Detect which cell encompasses the target text, then output its [x, y] center coordinate. 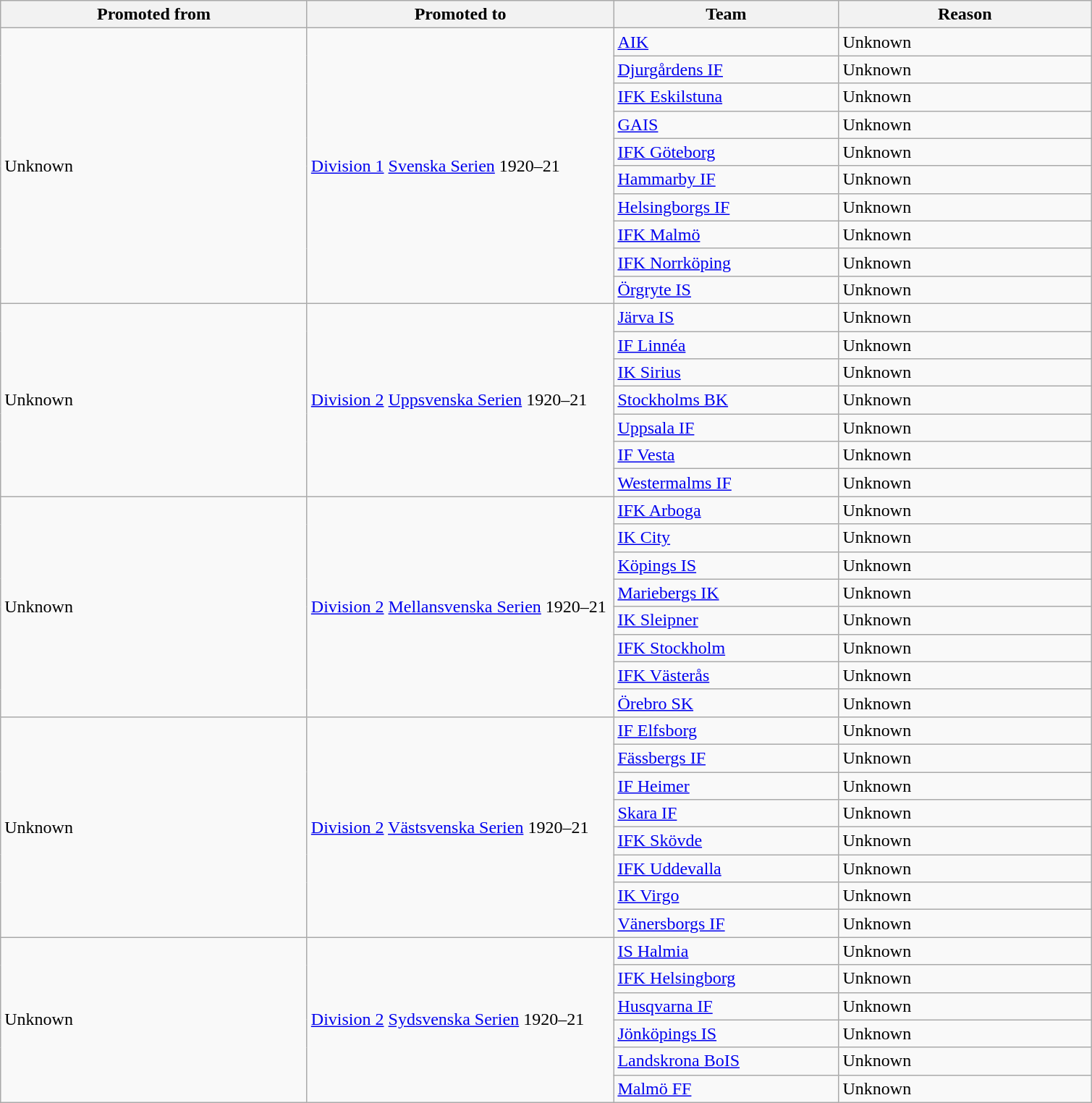
IF Linnéa [727, 345]
IF Heimer [727, 785]
IFK Skövde [727, 841]
Division 2 Sydsvenska Serien 1920–21 [460, 1020]
IK Sleipner [727, 620]
Skara IF [727, 813]
IFK Stockholm [727, 648]
Köpings IS [727, 565]
Vänersborgs IF [727, 924]
Team [727, 14]
GAIS [727, 124]
Division 1 Svenska Serien 1920–21 [460, 166]
IFK Eskilstuna [727, 97]
IFK Västerås [727, 675]
IK Sirius [727, 373]
Djurgårdens IF [727, 69]
AIK [727, 42]
Husqvarna IF [727, 1006]
Uppsala IF [727, 428]
Division 2 Uppsvenska Serien 1920–21 [460, 400]
Division 2 Västsvenska Serien 1920–21 [460, 827]
Landskrona BoIS [727, 1061]
Malmö FF [727, 1089]
IS Halmia [727, 951]
Järva IS [727, 317]
Örgryte IS [727, 290]
IF Vesta [727, 455]
Jönköpings IS [727, 1034]
IK Virgo [727, 896]
IFK Uddevalla [727, 869]
Westermalms IF [727, 483]
Stockholms BK [727, 400]
Promoted to [460, 14]
Division 2 Mellansvenska Serien 1920–21 [460, 607]
Reason [965, 14]
IFK Norrköping [727, 262]
Hammarby IF [727, 179]
IK City [727, 538]
IFK Helsingborg [727, 979]
IFK Göteborg [727, 152]
Helsingborgs IF [727, 207]
Fässbergs IF [727, 758]
IFK Malmö [727, 234]
IFK Arboga [727, 510]
Örebro SK [727, 703]
Mariebergs IK [727, 593]
IF Elfsborg [727, 730]
Promoted from [154, 14]
